For the text-containing cell, return its midpoint in [X, Y] coordinate format. 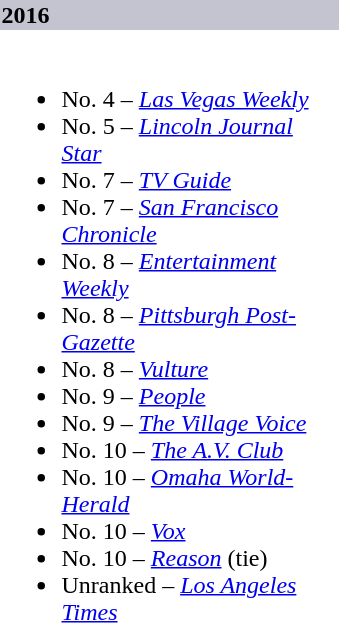
2016 [170, 15]
